Return [x, y] of the center of cell containing provided text 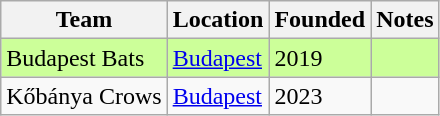
Notes [405, 20]
Founded [320, 20]
Kőbánya Crows [84, 96]
2019 [320, 58]
Budapest Bats [84, 58]
Location [218, 20]
2023 [320, 96]
Team [84, 20]
